Extract the (x, y) coordinate from the center of the cell holding the provided text.  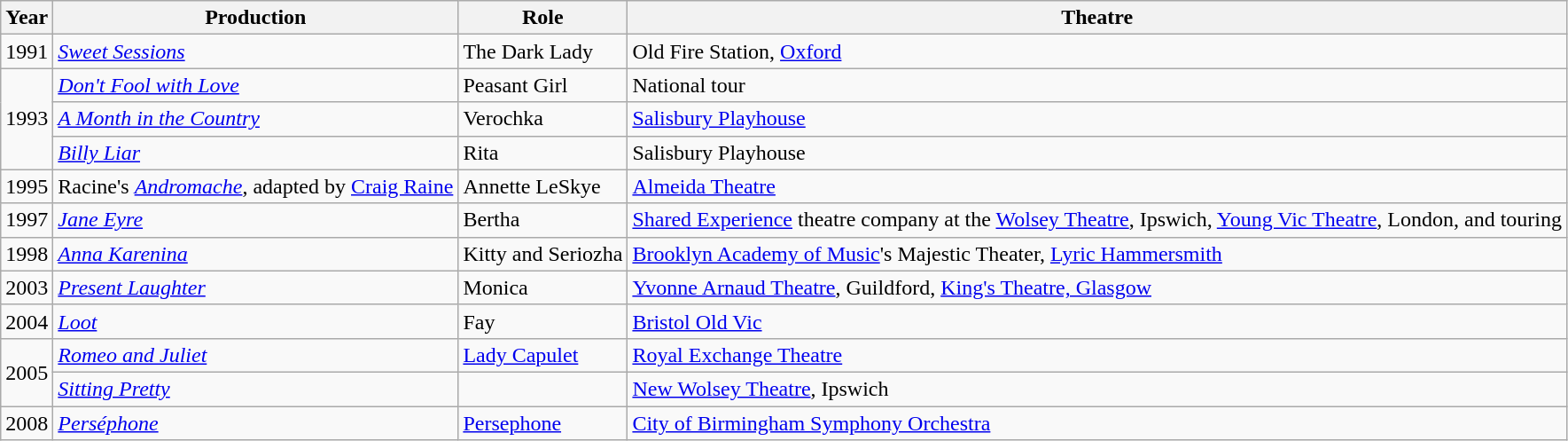
1993 (27, 119)
Year (27, 18)
Anna Karenina (255, 254)
Jane Eyre (255, 220)
Shared Experience theatre company at the Wolsey Theatre, Ipswich, Young Vic Theatre, London, and touring (1097, 220)
1991 (27, 51)
1995 (27, 186)
Billy Liar (255, 153)
Bertha (542, 220)
2005 (27, 372)
1998 (27, 254)
Theatre (1097, 18)
Role (542, 18)
Royal Exchange Theatre (1097, 355)
Production (255, 18)
2004 (27, 321)
Almeida Theatre (1097, 186)
Annette LeSkye (542, 186)
Peasant Girl (542, 85)
Don't Fool with Love (255, 85)
Fay (542, 321)
Loot (255, 321)
New Wolsey Theatre, Ipswich (1097, 389)
Persephone (542, 423)
Monica (542, 287)
2008 (27, 423)
Lady Capulet (542, 355)
Old Fire Station, Oxford (1097, 51)
Bristol Old Vic (1097, 321)
Yvonne Arnaud Theatre, Guildford, King's Theatre, Glasgow (1097, 287)
Verochka (542, 119)
Rita (542, 153)
Perséphone (255, 423)
Kitty and Seriozha (542, 254)
The Dark Lady (542, 51)
1997 (27, 220)
Sitting Pretty (255, 389)
Present Laughter (255, 287)
2003 (27, 287)
Sweet Sessions (255, 51)
City of Birmingham Symphony Orchestra (1097, 423)
Romeo and Juliet (255, 355)
Brooklyn Academy of Music's Majestic Theater, Lyric Hammersmith (1097, 254)
Racine's Andromache, adapted by Craig Raine (255, 186)
A Month in the Country (255, 119)
National tour (1097, 85)
